Locate the cell with the specified text and output its (X, Y) center coordinate. 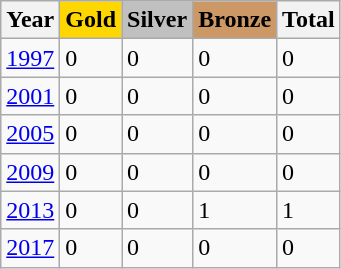
Total (309, 20)
2001 (30, 96)
Year (30, 20)
2013 (30, 210)
2005 (30, 134)
2017 (30, 248)
Silver (158, 20)
Gold (91, 20)
Bronze (235, 20)
1997 (30, 58)
2009 (30, 172)
